Capture the cell that displays the provided text and extract its [x, y] central coordinate. 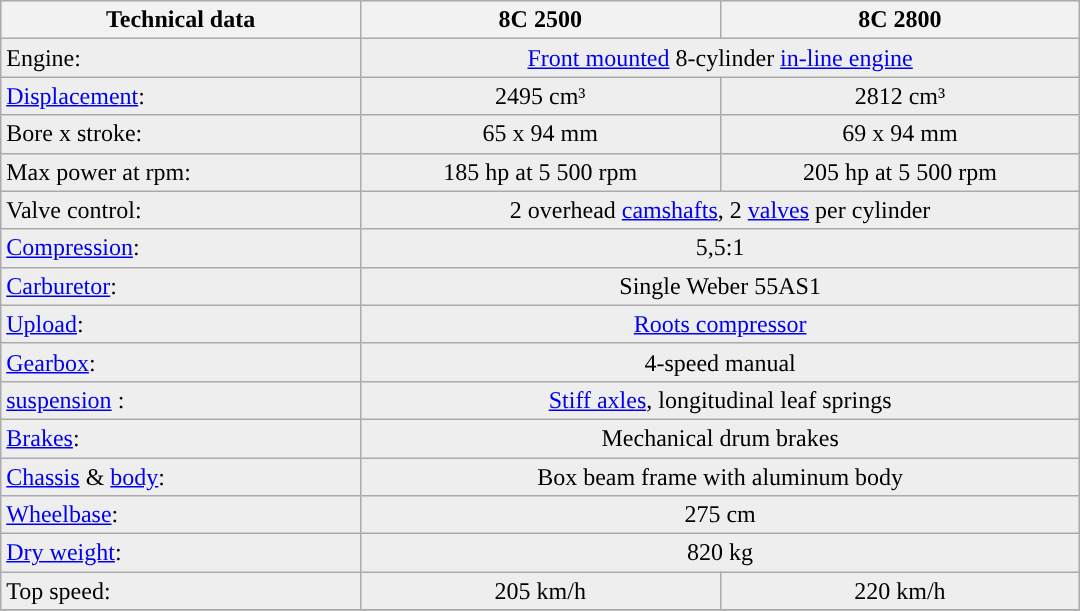
185 hp at 5 500 rpm [540, 172]
205 km/h [540, 591]
8C 2800 [900, 20]
Upload: [181, 324]
Top speed: [181, 591]
Valve control: [181, 210]
Gearbox: [181, 362]
820 kg [720, 553]
Box beam frame with aluminum body [720, 477]
Technical data [181, 20]
5,5:1 [720, 248]
Brakes: [181, 438]
Chassis & body: [181, 477]
Stiff axles, longitudinal leaf springs [720, 400]
4-speed manual [720, 362]
69 x 94 mm [900, 134]
Dry weight: [181, 553]
Compression: [181, 248]
Carburetor: [181, 286]
Wheelbase: [181, 515]
Roots compressor [720, 324]
220 km/h [900, 591]
Max power at rpm: [181, 172]
Front mounted 8-cylinder in-line engine [720, 58]
2812 cm³ [900, 96]
Single Weber 55AS1 [720, 286]
Engine: [181, 58]
suspension : [181, 400]
205 hp at 5 500 rpm [900, 172]
275 cm [720, 515]
65 x 94 mm [540, 134]
2 overhead camshafts, 2 valves per cylinder [720, 210]
8C 2500 [540, 20]
Displacement: [181, 96]
Mechanical drum brakes [720, 438]
Bore x stroke: [181, 134]
2495 cm³ [540, 96]
